Provide the [x, y] coordinate of the cell's center where the given text is located.  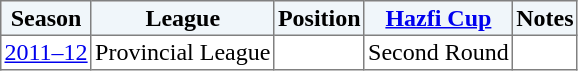
Position [319, 18]
Second Round [438, 52]
2011–12 [46, 52]
Provincial League [182, 52]
Season [46, 18]
Hazfi Cup [438, 18]
Notes [544, 18]
League [182, 18]
